Output the [x, y] coordinate of the center of the cell containing the given text.  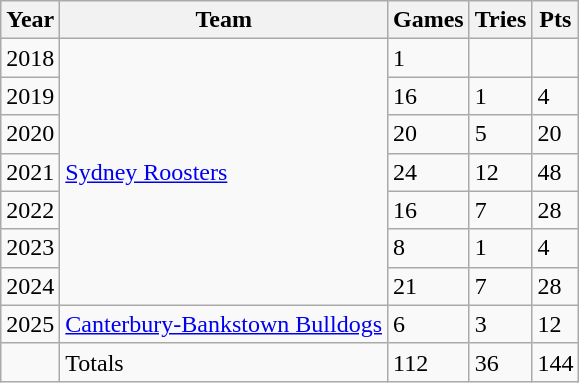
2025 [30, 324]
Canterbury-Bankstown Bulldogs [224, 324]
Pts [556, 20]
2021 [30, 172]
3 [500, 324]
36 [500, 362]
Year [30, 20]
2023 [30, 248]
Sydney Roosters [224, 172]
144 [556, 362]
Tries [500, 20]
112 [429, 362]
Totals [224, 362]
2019 [30, 96]
2020 [30, 134]
5 [500, 134]
Team [224, 20]
6 [429, 324]
24 [429, 172]
2024 [30, 286]
48 [556, 172]
2022 [30, 210]
21 [429, 286]
8 [429, 248]
Games [429, 20]
2018 [30, 58]
